Extract the (x, y) coordinate from the center of the cell holding the provided text.  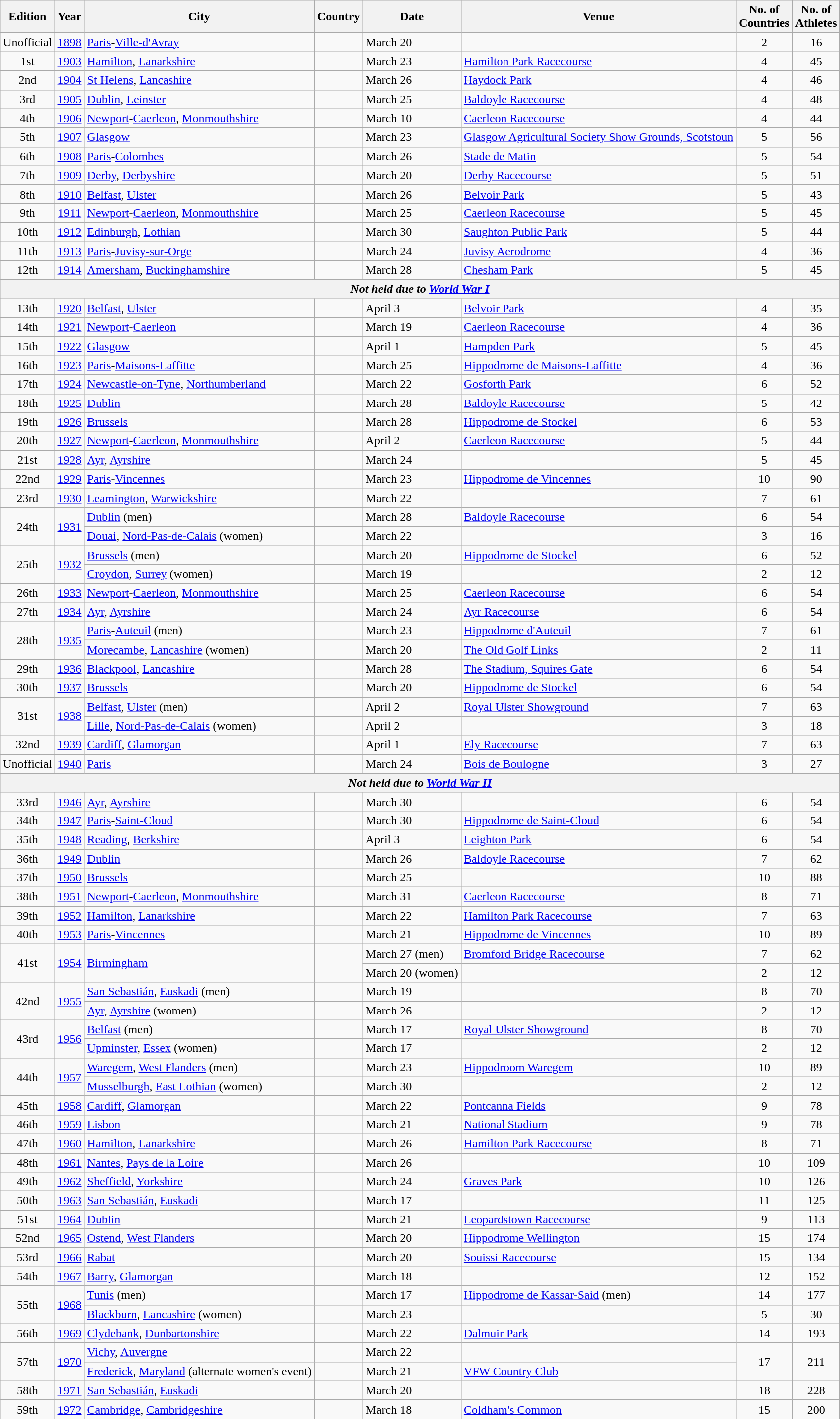
1966 (70, 1257)
Belfast, Ulster (men) (199, 707)
Newport-Caerleon (199, 327)
28th (28, 640)
1911 (70, 213)
25th (28, 565)
Pontcanna Fields (598, 1105)
Belfast (men) (199, 1029)
Lisbon (199, 1124)
11th (28, 251)
1936 (70, 669)
Blackpool, Lancashire (199, 669)
35th (28, 839)
36th (28, 858)
7th (28, 175)
51 (816, 175)
47th (28, 1143)
1954 (70, 963)
1903 (70, 61)
Hippodroom Waregem (598, 1067)
Tunis (men) (199, 1295)
Hippodrome de Maisons-Laffitte (598, 365)
1956 (70, 1039)
27th (28, 612)
56th (28, 1333)
Waregem, West Flanders (men) (199, 1067)
26th (28, 593)
1933 (70, 593)
1965 (70, 1238)
1927 (70, 441)
Paris-Juvisy-sur-Orge (199, 251)
Douai, Nord-Pas-de-Calais (women) (199, 536)
1952 (70, 916)
Gosforth Park (598, 384)
1940 (70, 764)
1949 (70, 858)
2nd (28, 80)
1912 (70, 232)
90 (816, 479)
228 (816, 1390)
59th (28, 1409)
5th (28, 137)
1909 (70, 175)
Paris-Colombes (199, 156)
52nd (28, 1238)
1969 (70, 1333)
Musselburgh, East Lothian (women) (199, 1086)
1972 (70, 1409)
3rd (28, 99)
1951 (70, 897)
49th (28, 1182)
200 (816, 1409)
34th (28, 820)
Nantes, Pays de la Loire (199, 1163)
Country (338, 17)
1935 (70, 640)
17 (764, 1362)
1960 (70, 1143)
1963 (70, 1201)
1958 (70, 1105)
1st (28, 61)
March 27 (men) (412, 954)
Upminster, Essex (women) (199, 1048)
41st (28, 963)
1937 (70, 688)
1948 (70, 839)
Ostend, West Flanders (199, 1238)
Year (70, 17)
48 (816, 99)
National Stadium (598, 1124)
1962 (70, 1182)
1970 (70, 1362)
Dublin (men) (199, 517)
109 (816, 1163)
134 (816, 1257)
39th (28, 916)
Leopardstown Racecourse (598, 1219)
1957 (70, 1077)
1905 (70, 99)
1947 (70, 820)
13th (28, 308)
9th (28, 213)
30 (816, 1314)
54th (28, 1276)
29th (28, 669)
Souissi Racecourse (598, 1257)
51st (28, 1219)
No. ofAthletes (816, 17)
1924 (70, 384)
March 31 (412, 897)
1904 (70, 80)
Brussels (men) (199, 555)
Paris-Ville-d'Avray (199, 42)
10th (28, 232)
1922 (70, 346)
Saughton Public Park (598, 232)
1939 (70, 745)
Ayr Racecourse (598, 612)
1929 (70, 479)
42nd (28, 1001)
1950 (70, 878)
Ely Racecourse (598, 745)
Hippodrome de Saint-Cloud (598, 820)
12th (28, 270)
37th (28, 878)
Date (412, 17)
1921 (70, 327)
Vichy, Auvergne (199, 1352)
Haydock Park (598, 80)
43rd (28, 1039)
1946 (70, 802)
1959 (70, 1124)
1964 (70, 1219)
8th (28, 194)
1953 (70, 935)
88 (816, 878)
174 (816, 1238)
45th (28, 1105)
1931 (70, 526)
31st (28, 716)
38th (28, 897)
Derby, Derbyshire (199, 175)
1961 (70, 1163)
1908 (70, 156)
48th (28, 1163)
1930 (70, 498)
Not held due to World War I (420, 289)
Reading, Berkshire (199, 839)
126 (816, 1182)
16th (28, 365)
211 (816, 1362)
15th (28, 346)
Leighton Park (598, 839)
Leamington, Warwickshire (199, 498)
Paris-Auteuil (men) (199, 631)
Ayr, Ayrshire (women) (199, 1011)
1955 (70, 1001)
1906 (70, 118)
Cambridge, Cambridgeshire (199, 1409)
Bois de Boulogne (598, 764)
Barry, Glamorgan (199, 1276)
1923 (70, 365)
The Old Golf Links (598, 650)
Not held due to World War II (420, 783)
152 (816, 1276)
San Sebastián, Euskadi (men) (199, 992)
1925 (70, 403)
Frederick, Maryland (alternate women's event) (199, 1371)
23rd (28, 498)
Amersham, Buckinghamshire (199, 270)
30th (28, 688)
Bromford Bridge Racecourse (598, 954)
44th (28, 1077)
Derby Racecourse (598, 175)
1971 (70, 1390)
21st (28, 460)
1968 (70, 1305)
Dalmuir Park (598, 1333)
35 (816, 308)
42 (816, 403)
19th (28, 422)
Dublin, Leinster (199, 99)
Stade de Matin (598, 156)
VFW Country Club (598, 1371)
22nd (28, 479)
113 (816, 1219)
40th (28, 935)
March 20 (women) (412, 973)
6th (28, 156)
1898 (70, 42)
Hippodrome Wellington (598, 1238)
Croydon, Surrey (women) (199, 574)
St Helens, Lancashire (199, 80)
46th (28, 1124)
1967 (70, 1276)
55th (28, 1305)
33rd (28, 802)
Glasgow Agricultural Society Show Grounds, Scotstoun (598, 137)
27 (816, 764)
Clydebank, Dunbartonshire (199, 1333)
32nd (28, 745)
No. of Countries (764, 17)
125 (816, 1201)
53rd (28, 1257)
53 (816, 422)
Paris-Maisons-Laffitte (199, 365)
57th (28, 1362)
Chesham Park (598, 270)
Edinburgh, Lothian (199, 232)
Lille, Nord-Pas-de-Calais (women) (199, 726)
Venue (598, 17)
177 (816, 1295)
Sheffield, Yorkshire (199, 1182)
1913 (70, 251)
Hampden Park (598, 346)
1926 (70, 422)
Edition (28, 17)
The Stadium, Squires Gate (598, 669)
46 (816, 80)
1932 (70, 565)
56 (816, 137)
Juvisy Aerodrome (598, 251)
Hippodrome d'Auteuil (598, 631)
18th (28, 403)
58th (28, 1390)
Morecambe, Lancashire (women) (199, 650)
1907 (70, 137)
Coldham's Common (598, 1409)
43 (816, 194)
193 (816, 1333)
Rabat (199, 1257)
20th (28, 441)
1938 (70, 716)
Blackburn, Lancashire (women) (199, 1314)
Paris (199, 764)
City (199, 17)
March 10 (412, 118)
1910 (70, 194)
Hippodrome de Kassar-Said (men) (598, 1295)
24th (28, 526)
1928 (70, 460)
14th (28, 327)
4th (28, 118)
1914 (70, 270)
Paris-Saint-Cloud (199, 820)
1934 (70, 612)
Newcastle-on-Tyne, Northumberland (199, 384)
Birmingham (199, 963)
17th (28, 384)
50th (28, 1201)
1920 (70, 308)
Graves Park (598, 1182)
